Extract the (X, Y) coordinate from the center of the cell holding the provided text.  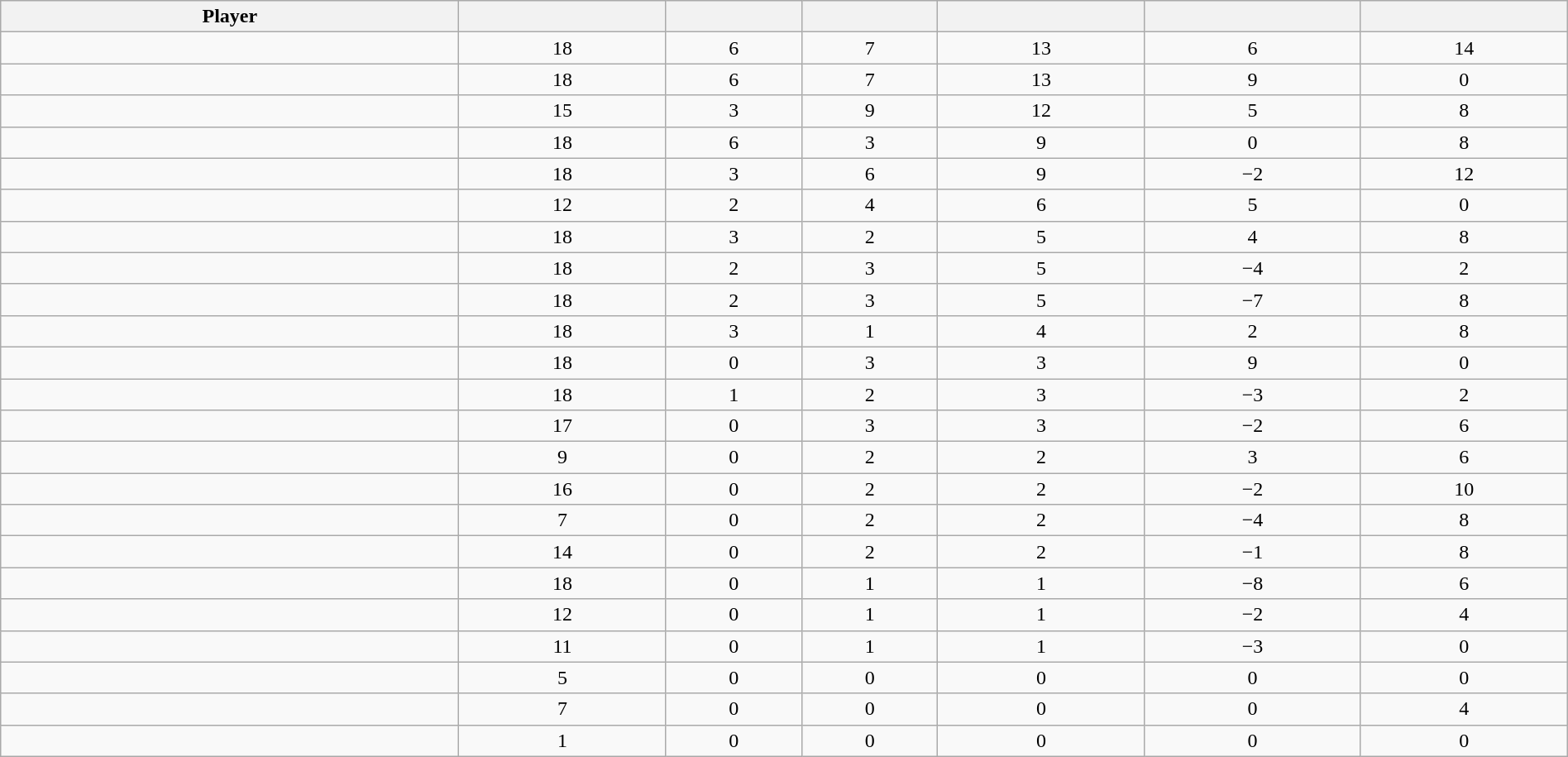
10 (1464, 489)
−1 (1252, 552)
15 (562, 111)
−8 (1252, 583)
−7 (1252, 299)
17 (562, 426)
11 (562, 646)
16 (562, 489)
Player (230, 17)
